From the cell containing the given text, extract its center point as (x, y) coordinate. 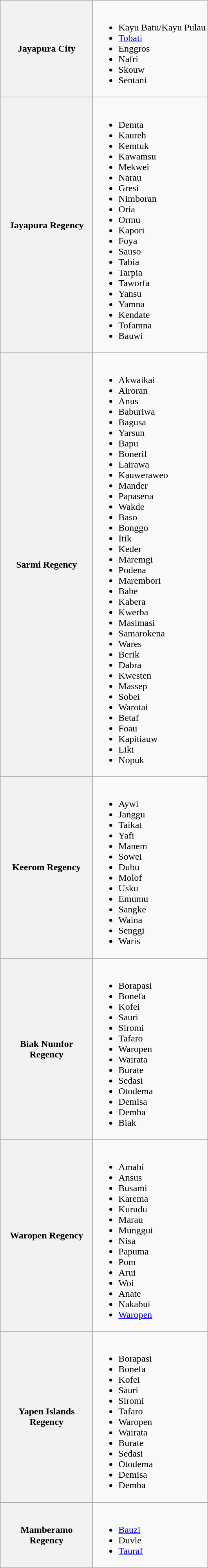
AmabiAnsusBusamiKaremaKuruduMarauMungguiNisaPapumaPomAruiWoiAnateNakabuiWaropen (150, 1235)
BauziDuvleTauraf (150, 1535)
Biak Numfor Regency (47, 1049)
Yapen Islands Regency (47, 1417)
Sarmi Regency (47, 564)
Keerom Regency (47, 867)
DemtaKaurehKemtukKawamsuMekweiNarauGresiNimboranOriaOrmuKaporiFoyaSausoTabiaTarpiaTaworfaYansuYamnaKendateTofamnaBauwi (150, 225)
BorapasiBonefaKofeiSauriSiromiTafaroWaropenWairataBurateSedasiOtodemaDemisaDembaBiak (150, 1049)
Jayapura City (47, 49)
Kayu Batu/Kayu PulauTobatiEnggrosNafriSkouwSentani (150, 49)
BorapasiBonefaKofeiSauriSiromiTafaroWaropenWairataBurateSedasiOtodemaDemisaDemba (150, 1417)
Mamberamo Regency (47, 1535)
AywiJangguTaikatYafiManemSoweiDubuMolofUskuEmumuSangkeWainaSenggiWaris (150, 867)
Waropen Regency (47, 1235)
Jayapura Regency (47, 225)
